Provide the [x, y] coordinate of the cell's center where the given text is located.  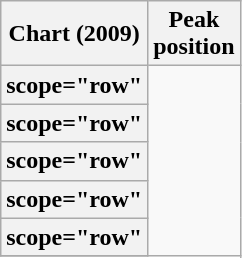
Peakposition [194, 34]
Chart (2009) [74, 34]
